From the cell containing the given text, extract its center point as [X, Y] coordinate. 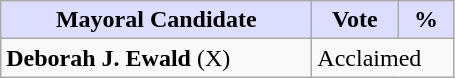
Vote [355, 20]
Deborah J. Ewald (X) [156, 58]
Acclaimed [383, 58]
% [426, 20]
Mayoral Candidate [156, 20]
